Locate the cell with the specified text and output its [x, y] center coordinate. 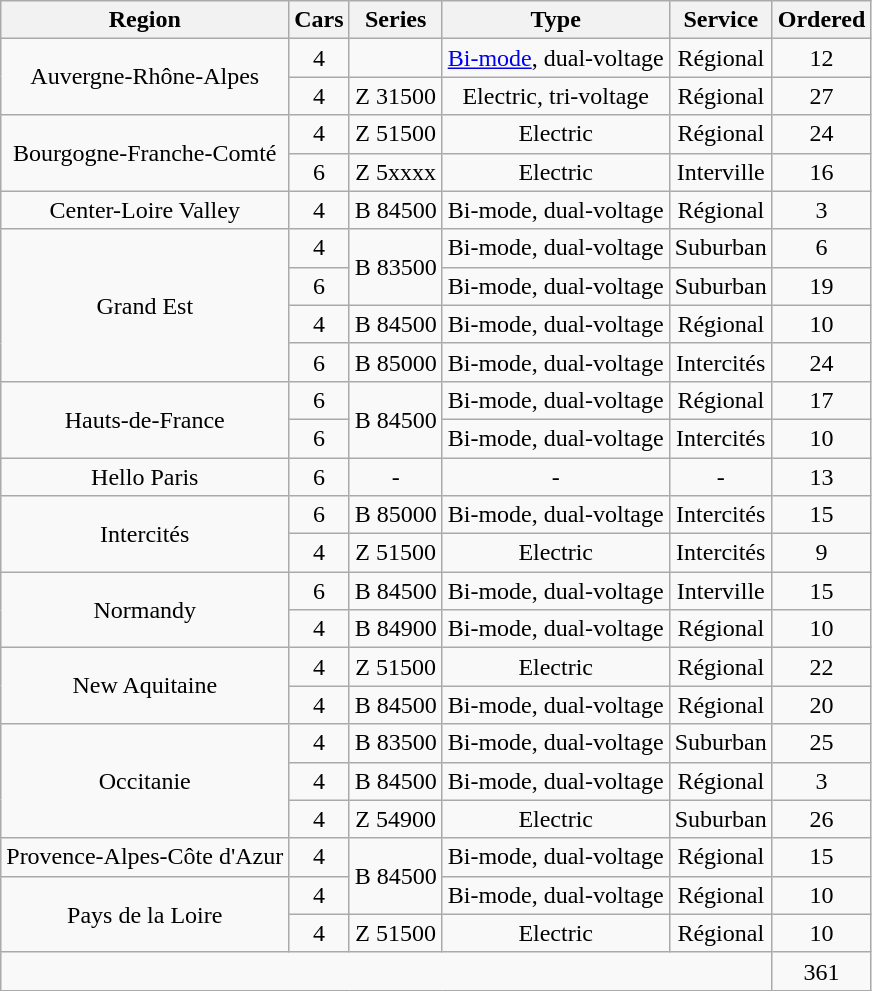
17 [822, 400]
Z 54900 [396, 819]
Normandy [145, 610]
Pays de la Loire [145, 914]
22 [822, 667]
Occitanie [145, 781]
Type [556, 20]
Cars [319, 20]
Bourgogne-Franche-Comté [145, 153]
Grand Est [145, 305]
Region [145, 20]
Provence-Alpes-Côte d'Azur [145, 857]
13 [822, 477]
Hello Paris [145, 477]
26 [822, 819]
12 [822, 58]
361 [822, 971]
Center-Loire Valley [145, 210]
20 [822, 705]
Electric, tri-voltage [556, 96]
19 [822, 286]
27 [822, 96]
New Aquitaine [145, 686]
Hauts-de-France [145, 419]
B 84900 [396, 629]
Z 31500 [396, 96]
9 [822, 553]
Series [396, 20]
Ordered [822, 20]
25 [822, 743]
Z 5xxxx [396, 172]
16 [822, 172]
Service [720, 20]
Auvergne-Rhône-Alpes [145, 77]
